Find where the given text appears and provide that cell's center as [x, y] coordinate. 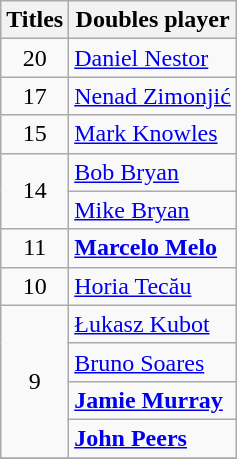
Nenad Zimonjić [153, 96]
Titles [35, 20]
Mark Knowles [153, 134]
11 [35, 248]
Daniel Nestor [153, 58]
Łukasz Kubot [153, 324]
9 [35, 381]
15 [35, 134]
20 [35, 58]
Marcelo Melo [153, 248]
14 [35, 191]
17 [35, 96]
John Peers [153, 438]
Doubles player [153, 20]
10 [35, 286]
Mike Bryan [153, 210]
Jamie Murray [153, 400]
Bruno Soares [153, 362]
Bob Bryan [153, 172]
Horia Tecău [153, 286]
